Determine the (x, y) coordinate at the center of the cell enclosing the given text.  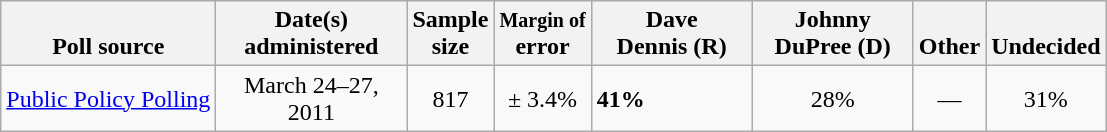
Undecided (1046, 34)
Public Policy Polling (108, 98)
Poll source (108, 34)
Margin oferror (542, 34)
31% (1046, 98)
— (949, 98)
± 3.4% (542, 98)
28% (832, 98)
41% (672, 98)
Samplesize (450, 34)
March 24–27, 2011 (312, 98)
DaveDennis (R) (672, 34)
JohnnyDuPree (D) (832, 34)
Date(s)administered (312, 34)
Other (949, 34)
817 (450, 98)
